Detect which cell encompasses the target text, then output its [x, y] center coordinate. 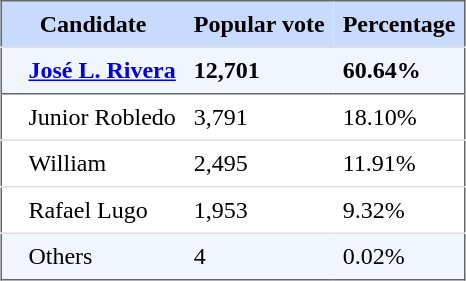
2,495 [260, 163]
12,701 [260, 70]
William [102, 163]
Percentage [400, 24]
José L. Rivera [102, 70]
11.91% [400, 163]
Others [102, 256]
Rafael Lugo [102, 210]
Candidate [93, 24]
Popular vote [260, 24]
0.02% [400, 256]
Junior Robledo [102, 117]
3,791 [260, 117]
60.64% [400, 70]
4 [260, 256]
18.10% [400, 117]
1,953 [260, 210]
9.32% [400, 210]
